Determine the [X, Y] coordinate at the center of the cell enclosing the given text.  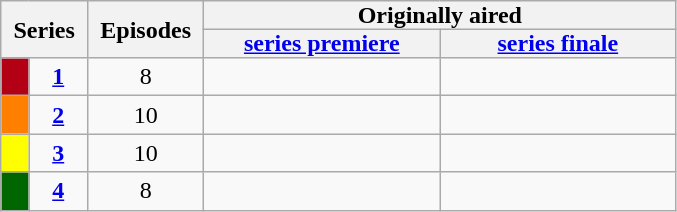
Originally aired [440, 15]
3 [58, 153]
series premiere [322, 43]
Episodes [146, 30]
4 [58, 191]
1 [58, 77]
Series [44, 30]
2 [58, 115]
series finale [558, 43]
